Detect which cell encompasses the target text, then output its (x, y) center coordinate. 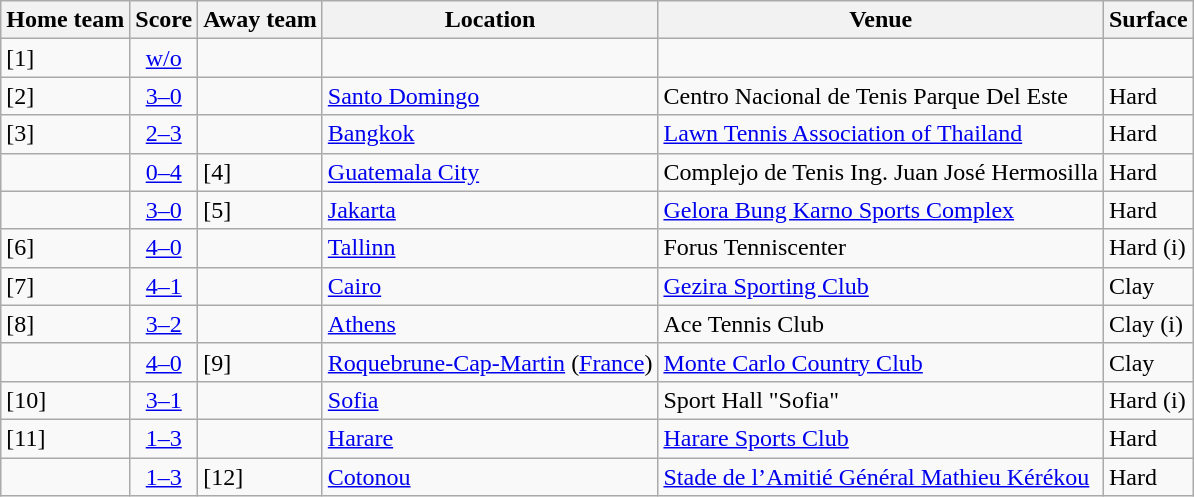
2–3 (164, 134)
[8] (66, 324)
4–1 (164, 286)
[11] (66, 438)
[9] (260, 362)
[2] (66, 96)
w/o (164, 58)
Sport Hall "Sofia" (881, 400)
Complejo de Tenis Ing. Juan José Hermosilla (881, 172)
Away team (260, 20)
Stade de l’Amitié Général Mathieu Kérékou (881, 477)
Cairo (490, 286)
Jakarta (490, 210)
Gezira Sporting Club (881, 286)
Centro Nacional de Tenis Parque Del Este (881, 96)
Venue (881, 20)
0–4 (164, 172)
[10] (66, 400)
Gelora Bung Karno Sports Complex (881, 210)
[4] (260, 172)
[3] (66, 134)
Athens (490, 324)
3–1 (164, 400)
[7] (66, 286)
Clay (i) (1148, 324)
[12] (260, 477)
Location (490, 20)
Bangkok (490, 134)
Score (164, 20)
Surface (1148, 20)
3–2 (164, 324)
Santo Domingo (490, 96)
Forus Tenniscenter (881, 248)
Tallinn (490, 248)
Guatemala City (490, 172)
Home team (66, 20)
Harare (490, 438)
[5] (260, 210)
Harare Sports Club (881, 438)
Monte Carlo Country Club (881, 362)
Sofia (490, 400)
[6] (66, 248)
Ace Tennis Club (881, 324)
Cotonou (490, 477)
Lawn Tennis Association of Thailand (881, 134)
Roquebrune-Cap-Martin (France) (490, 362)
[1] (66, 58)
